Locate the cell with the specified text and output its (X, Y) center coordinate. 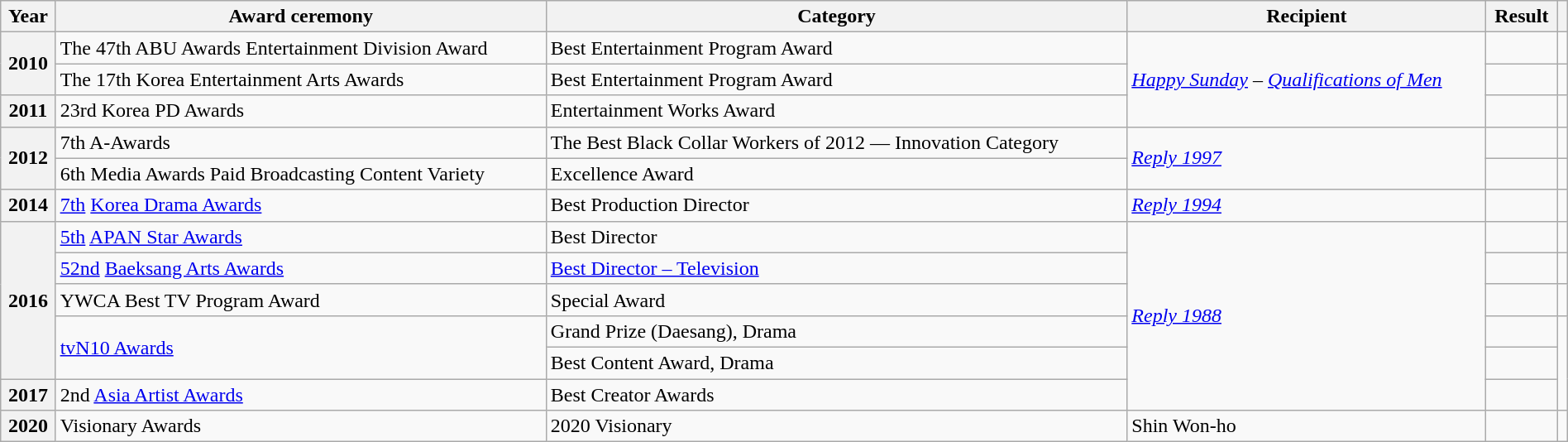
Happy Sunday – Qualifications of Men (1307, 79)
7th Korea Drama Awards (301, 205)
7th A-Awards (301, 142)
The Best Black Collar Workers of 2012 — Innovation Category (837, 142)
Result (1522, 17)
Shin Won-ho (1307, 426)
Reply 1994 (1307, 205)
52nd Baeksang Arts Awards (301, 268)
2020 Visionary (837, 426)
Best Production Director (837, 205)
Recipient (1307, 17)
Entertainment Works Award (837, 111)
2017 (28, 395)
Grand Prize (Daesang), Drama (837, 331)
23rd Korea PD Awards (301, 111)
Best Director – Television (837, 268)
2016 (28, 300)
2011 (28, 111)
The 47th ABU Awards Entertainment Division Award (301, 48)
tvN10 Awards (301, 347)
Reply 1997 (1307, 158)
Best Creator Awards (837, 395)
2010 (28, 64)
Excellence Award (837, 174)
6th Media Awards Paid Broadcasting Content Variety (301, 174)
2020 (28, 426)
5th APAN Star Awards (301, 237)
Award ceremony (301, 17)
Year (28, 17)
Reply 1988 (1307, 315)
2nd Asia Artist Awards (301, 395)
The 17th Korea Entertainment Arts Awards (301, 79)
Category (837, 17)
YWCA Best TV Program Award (301, 300)
Best Director (837, 237)
Visionary Awards (301, 426)
2012 (28, 158)
2014 (28, 205)
Best Content Award, Drama (837, 363)
Special Award (837, 300)
